Output the (X, Y) coordinate of the center of the cell containing the given text.  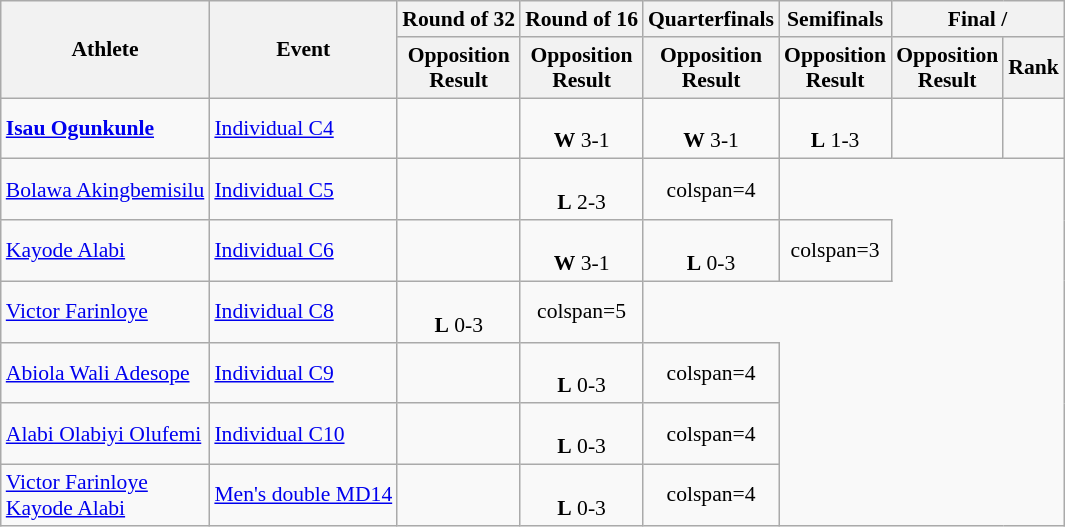
Rank (1034, 68)
Individual C9 (303, 372)
Isau Ogunkunle (106, 128)
Abiola Wali Adesope (106, 372)
Bolawa Akingbemisilu (106, 190)
L 1-3 (835, 128)
Individual C4 (303, 128)
Semifinals (835, 19)
Quarterfinals (711, 19)
Victor Farinloye (106, 312)
Final / (978, 19)
Individual C6 (303, 250)
Round of 16 (582, 19)
L 2-3 (582, 190)
Round of 32 (458, 19)
Victor FarinloyeKayode Alabi (106, 496)
Individual C10 (303, 434)
colspan=3 (835, 250)
Event (303, 50)
Men's double MD14 (303, 496)
Alabi Olabiyi Olufemi (106, 434)
Kayode Alabi (106, 250)
Individual C8 (303, 312)
Athlete (106, 50)
colspan=5 (582, 312)
Individual C5 (303, 190)
